Detect which cell encompasses the target text, then output its (x, y) center coordinate. 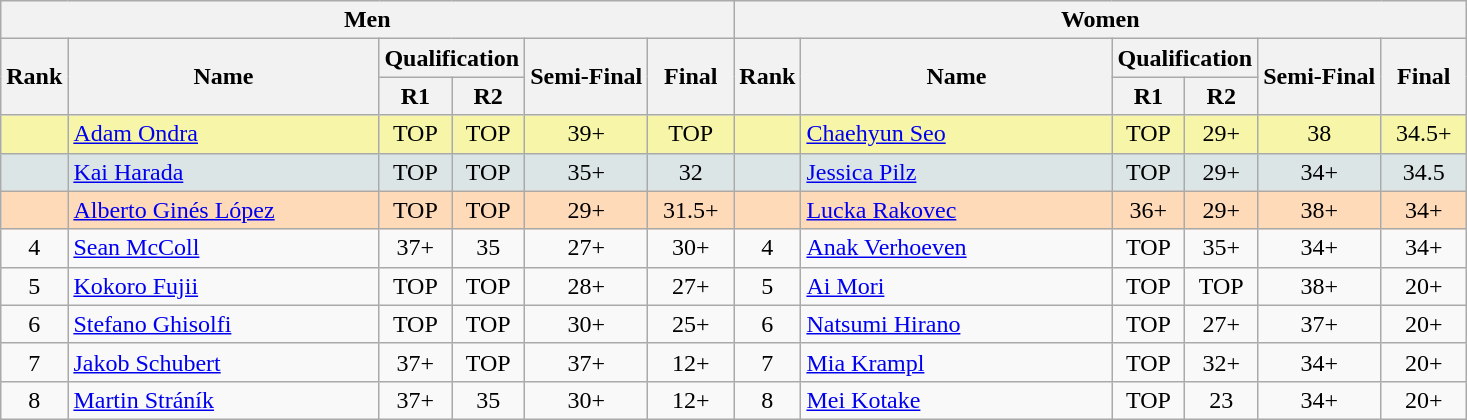
32+ (1222, 362)
Natsumi Hirano (956, 324)
Lucka Rakovec (956, 210)
Mei Kotake (956, 400)
23 (1222, 400)
Alberto Ginés López (224, 210)
Women (1100, 20)
25+ (691, 324)
Anak Verhoeven (956, 248)
38 (1320, 134)
Chaehyun Seo (956, 134)
36+ (1148, 210)
Stefano Ghisolfi (224, 324)
28+ (586, 286)
34.5 (1424, 172)
34.5+ (1424, 134)
Martin Stráník (224, 400)
Men (368, 20)
Ai Mori (956, 286)
39+ (586, 134)
31.5+ (691, 210)
Jessica Pilz (956, 172)
Kai Harada (224, 172)
Sean McColl (224, 248)
Jakob Schubert (224, 362)
Kokoro Fujii (224, 286)
Adam Ondra (224, 134)
Mia Krampl (956, 362)
32 (691, 172)
